Return the [X, Y] coordinate for the center point of the cell that contains the specified text.  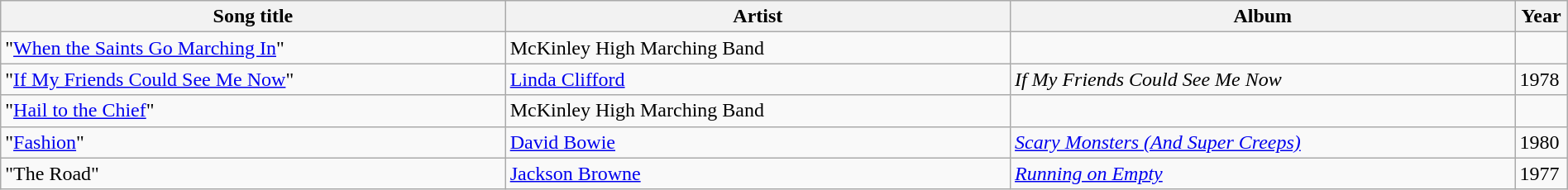
Running on Empty [1263, 173]
"If My Friends Could See Me Now" [253, 79]
David Bowie [758, 142]
Artist [758, 17]
Song title [253, 17]
Year [1542, 17]
"Fashion" [253, 142]
If My Friends Could See Me Now [1263, 79]
Scary Monsters (And Super Creeps) [1263, 142]
Jackson Browne [758, 173]
Linda Clifford [758, 79]
"Hail to the Chief" [253, 111]
1980 [1542, 142]
Album [1263, 17]
"When the Saints Go Marching In" [253, 48]
1978 [1542, 79]
1977 [1542, 173]
"The Road" [253, 173]
